Extract the [x, y] coordinate from the center of the cell holding the provided text.  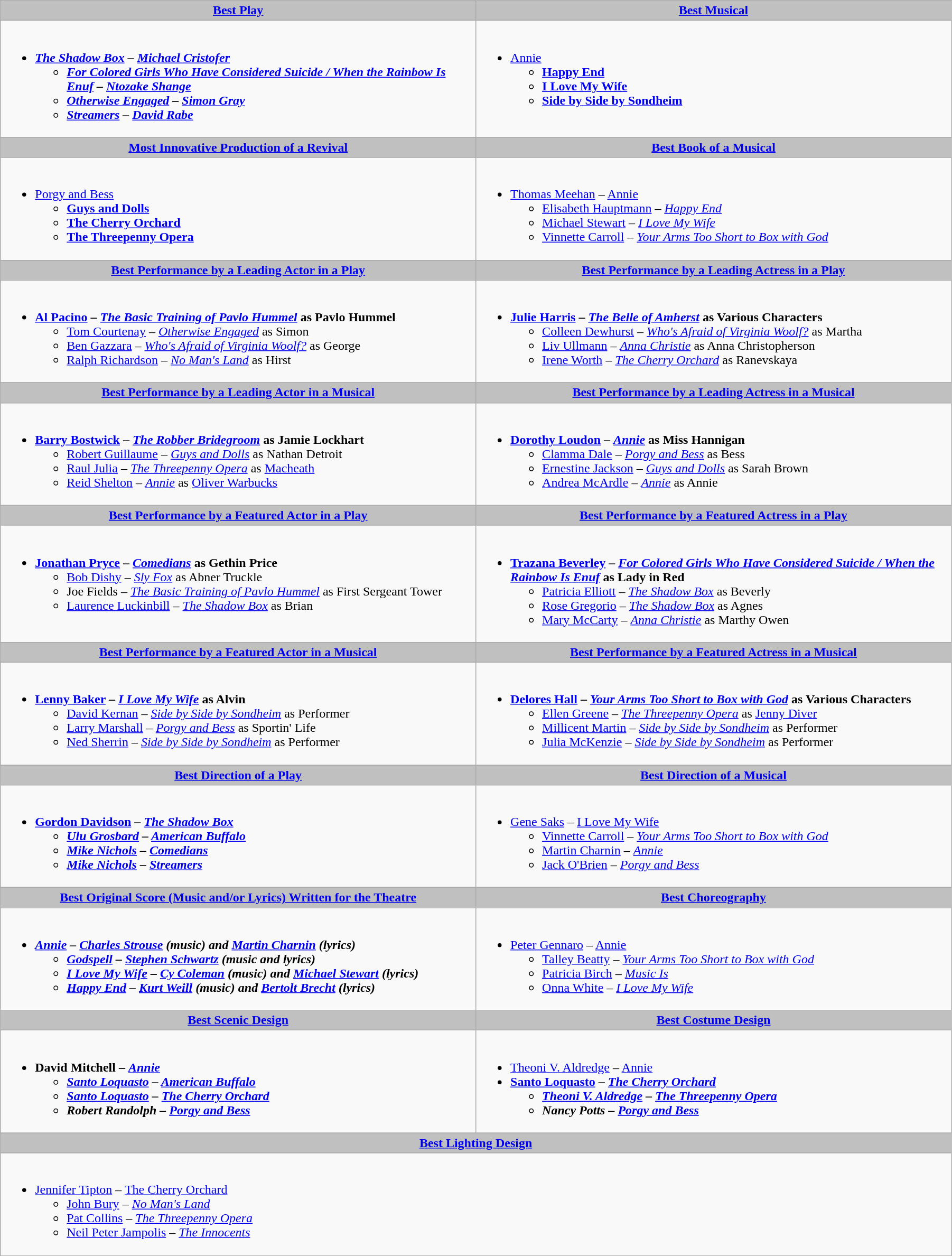
Best Lighting Design [476, 1143]
Best Choreography [714, 898]
Best Costume Design [714, 1020]
David Mitchell – AnnieSanto Loquasto – American BuffaloSanto Loquasto – The Cherry OrchardRobert Randolph – Porgy and Bess [238, 1082]
Best Book of a Musical [714, 147]
Best Performance by a Leading Actress in a Play [714, 270]
Best Performance by a Leading Actor in a Musical [238, 393]
Best Performance by a Featured Actor in a Musical [238, 652]
Most Innovative Production of a Revival [238, 147]
Best Performance by a Leading Actress in a Musical [714, 393]
Porgy and BessGuys and DollsThe Cherry OrchardThe Threepenny Opera [238, 209]
Gene Saks – I Love My WifeVinnette Carroll – Your Arms Too Short to Box with GodMartin Charnin – AnnieJack O'Brien – Porgy and Bess [714, 836]
Best Direction of a Musical [714, 775]
Best Performance by a Leading Actor in a Play [238, 270]
Best Direction of a Play [238, 775]
Best Play [238, 11]
Peter Gennaro – AnnieTalley Beatty – Your Arms Too Short to Box with GodPatricia Birch – Music IsOnna White – I Love My Wife [714, 959]
Best Performance by a Featured Actress in a Musical [714, 652]
Jennifer Tipton – The Cherry OrchardJohn Bury – No Man's LandPat Collins – The Threepenny OperaNeil Peter Jampolis – The Innocents [476, 1204]
Best Performance by a Featured Actor in a Play [238, 515]
Gordon Davidson – The Shadow BoxUlu Grosbard – American BuffaloMike Nichols – ComediansMike Nichols – Streamers [238, 836]
Best Original Score (Music and/or Lyrics) Written for the Theatre [238, 898]
Best Musical [714, 11]
Theoni V. Aldredge – AnnieSanto Loquasto – The Cherry OrchardTheoni V. Aldredge – The Threepenny OperaNancy Potts – Porgy and Bess [714, 1082]
Thomas Meehan – AnnieElisabeth Hauptmann – Happy EndMichael Stewart – I Love My WifeVinnette Carroll – Your Arms Too Short to Box with God [714, 209]
Best Scenic Design [238, 1020]
AnnieHappy EndI Love My WifeSide by Side by Sondheim [714, 79]
Best Performance by a Featured Actress in a Play [714, 515]
